Search for the cell housing the specified text and yield its (X, Y) center coordinate. 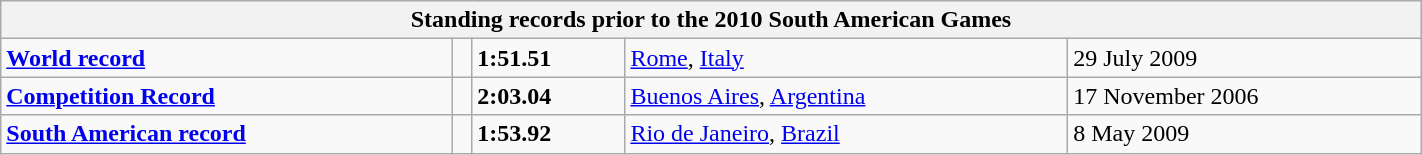
Standing records prior to the 2010 South American Games (711, 20)
8 May 2009 (1245, 134)
Rio de Janeiro, Brazil (846, 134)
South American record (226, 134)
Buenos Aires, Argentina (846, 96)
Rome, Italy (846, 58)
2:03.04 (548, 96)
1:53.92 (548, 134)
1:51.51 (548, 58)
World record (226, 58)
17 November 2006 (1245, 96)
Competition Record (226, 96)
29 July 2009 (1245, 58)
